From the cell containing the given text, extract its center point as [X, Y] coordinate. 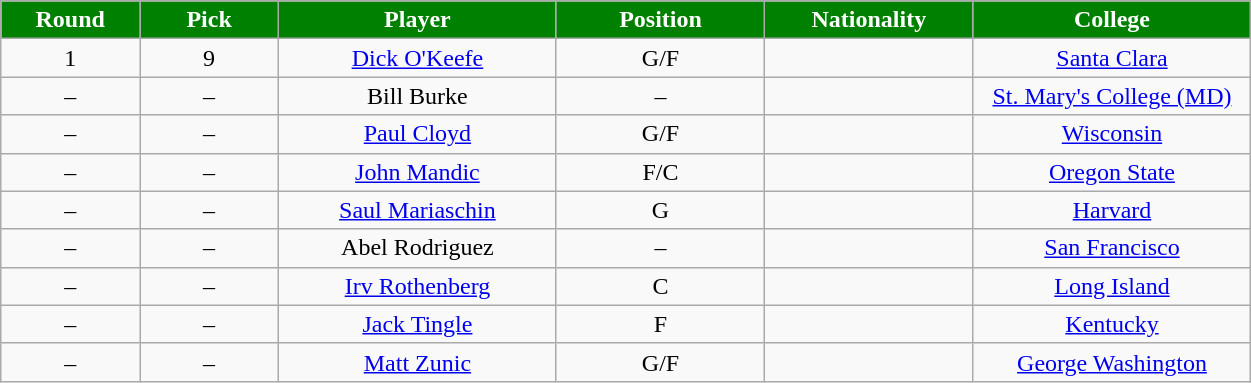
George Washington [1112, 362]
Saul Mariaschin [418, 210]
1 [70, 58]
Wisconsin [1112, 134]
Long Island [1112, 286]
Harvard [1112, 210]
Player [418, 20]
Kentucky [1112, 324]
Dick O'Keefe [418, 58]
Bill Burke [418, 96]
St. Mary's College (MD) [1112, 96]
9 [210, 58]
F/C [660, 172]
Matt Zunic [418, 362]
Santa Clara [1112, 58]
John Mandic [418, 172]
Jack Tingle [418, 324]
Position [660, 20]
Round [70, 20]
C [660, 286]
Irv Rothenberg [418, 286]
G [660, 210]
Pick [210, 20]
Nationality [869, 20]
San Francisco [1112, 248]
Oregon State [1112, 172]
College [1112, 20]
F [660, 324]
Abel Rodriguez [418, 248]
Paul Cloyd [418, 134]
